For the text-containing cell, return its midpoint in (x, y) coordinate format. 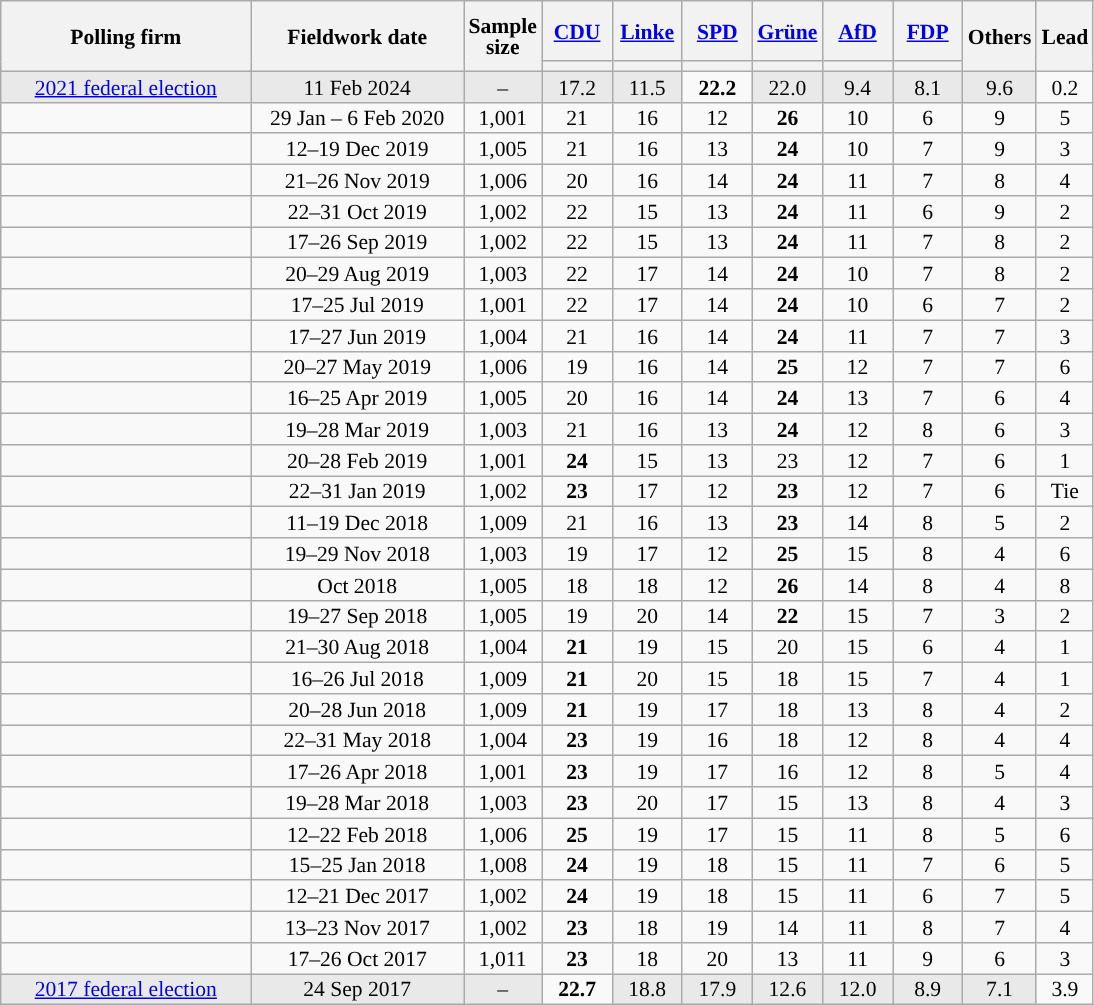
20–27 May 2019 (358, 366)
0.2 (1064, 86)
16–25 Apr 2019 (358, 398)
16–26 Jul 2018 (358, 678)
12.6 (787, 990)
21–30 Aug 2018 (358, 648)
22–31 Jan 2019 (358, 492)
20–29 Aug 2019 (358, 274)
19–28 Mar 2019 (358, 430)
1,011 (503, 958)
8.9 (928, 990)
FDP (928, 31)
21–26 Nov 2019 (358, 180)
12–22 Feb 2018 (358, 834)
Polling firm (126, 36)
Fieldwork date (358, 36)
3.9 (1064, 990)
22.0 (787, 86)
SPD (717, 31)
15–25 Jan 2018 (358, 864)
9.6 (1000, 86)
17–26 Apr 2018 (358, 772)
2021 federal election (126, 86)
17.9 (717, 990)
Grüne (787, 31)
22–31 Oct 2019 (358, 212)
17–25 Jul 2019 (358, 304)
Lead (1064, 36)
17.2 (577, 86)
19–27 Sep 2018 (358, 616)
29 Jan – 6 Feb 2020 (358, 118)
Samplesize (503, 36)
Tie (1064, 492)
22.2 (717, 86)
12.0 (857, 990)
11 Feb 2024 (358, 86)
Oct 2018 (358, 584)
Linke (647, 31)
11.5 (647, 86)
CDU (577, 31)
24 Sep 2017 (358, 990)
12–21 Dec 2017 (358, 896)
8.1 (928, 86)
22–31 May 2018 (358, 740)
20–28 Feb 2019 (358, 460)
20–28 Jun 2018 (358, 710)
7.1 (1000, 990)
17–26 Oct 2017 (358, 958)
19–29 Nov 2018 (358, 554)
Others (1000, 36)
22.7 (577, 990)
AfD (857, 31)
12–19 Dec 2019 (358, 150)
17–26 Sep 2019 (358, 242)
18.8 (647, 990)
19–28 Mar 2018 (358, 802)
13–23 Nov 2017 (358, 928)
11–19 Dec 2018 (358, 522)
17–27 Jun 2019 (358, 336)
2017 federal election (126, 990)
1,008 (503, 864)
9.4 (857, 86)
